Determine the (x, y) coordinate at the center of the cell enclosing the given text.  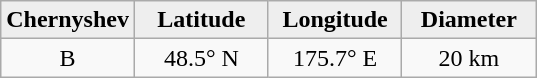
B (68, 58)
20 km (469, 58)
Chernyshev (68, 20)
48.5° N (201, 58)
Diameter (469, 20)
Longitude (335, 20)
Latitude (201, 20)
175.7° E (335, 58)
